Capture the cell that displays the provided text and extract its (x, y) central coordinate. 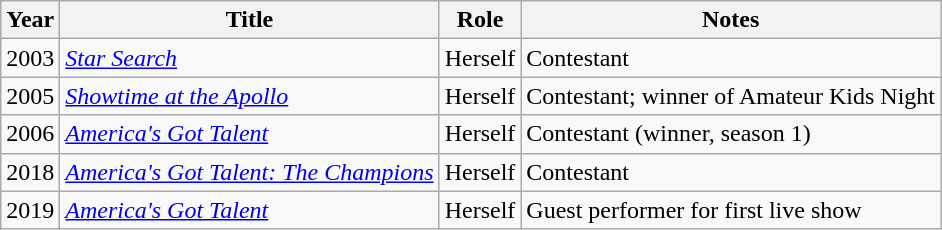
2018 (30, 172)
2006 (30, 134)
Star Search (250, 58)
Notes (731, 20)
2003 (30, 58)
Year (30, 20)
2019 (30, 210)
Title (250, 20)
Contestant (winner, season 1) (731, 134)
Contestant; winner of Amateur Kids Night (731, 96)
2005 (30, 96)
Role (480, 20)
Showtime at the Apollo (250, 96)
America's Got Talent: The Champions (250, 172)
Guest performer for first live show (731, 210)
